Locate the cell with the specified text and output its [X, Y] center coordinate. 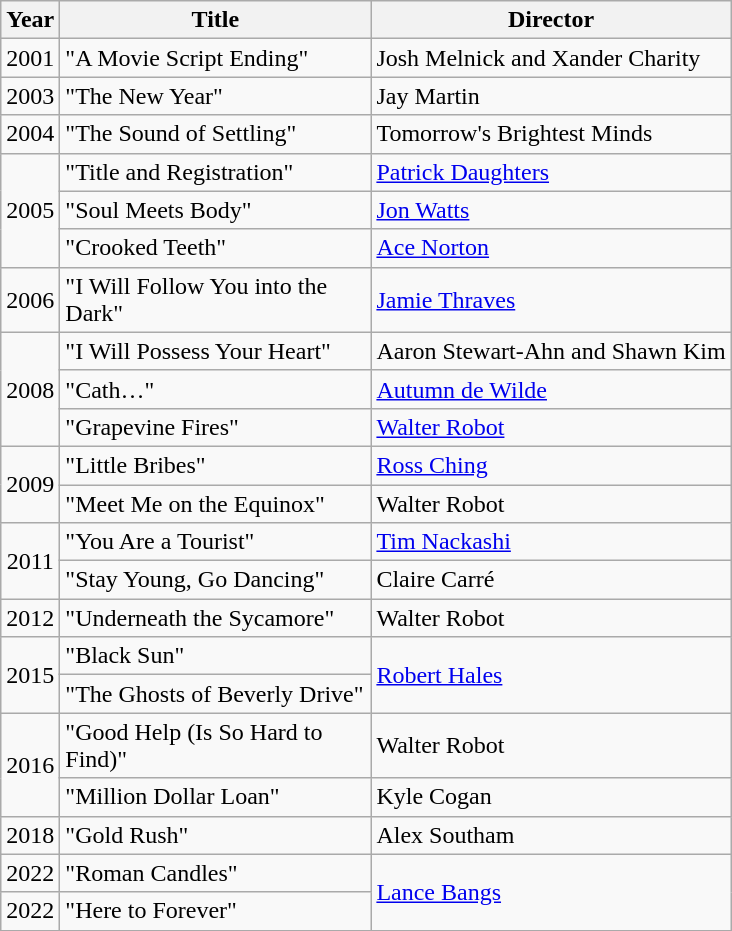
Claire Carré [551, 580]
Patrick Daughters [551, 172]
"A Movie Script Ending" [216, 58]
2003 [30, 96]
Ace Norton [551, 248]
Alex Southam [551, 835]
2005 [30, 210]
2015 [30, 675]
Ross Ching [551, 465]
Tomorrow's Brightest Minds [551, 134]
2009 [30, 484]
Kyle Cogan [551, 797]
"Here to Forever" [216, 911]
"I Will Possess Your Heart" [216, 351]
2006 [30, 300]
Jamie Thraves [551, 300]
Autumn de Wilde [551, 389]
"Million Dollar Loan" [216, 797]
Josh Melnick and Xander Charity [551, 58]
"Black Sun" [216, 656]
2018 [30, 835]
Director [551, 20]
Jon Watts [551, 210]
"Title and Registration" [216, 172]
"The Ghosts of Beverly Drive" [216, 694]
"Stay Young, Go Dancing" [216, 580]
"Roman Candles" [216, 873]
Jay Martin [551, 96]
2004 [30, 134]
"Meet Me on the Equinox" [216, 503]
"Cath…" [216, 389]
"The New Year" [216, 96]
"Good Help (Is So Hard to Find)" [216, 746]
"Gold Rush" [216, 835]
"Grapevine Fires" [216, 427]
"I Will Follow You into the Dark" [216, 300]
"Crooked Teeth" [216, 248]
2016 [30, 764]
"Little Bribes" [216, 465]
"The Sound of Settling" [216, 134]
2001 [30, 58]
2011 [30, 561]
Tim Nackashi [551, 542]
2008 [30, 389]
Robert Hales [551, 675]
Year [30, 20]
"You Are a Tourist" [216, 542]
Aaron Stewart-Ahn and Shawn Kim [551, 351]
"Soul Meets Body" [216, 210]
Lance Bangs [551, 892]
Title [216, 20]
2012 [30, 618]
"Underneath the Sycamore" [216, 618]
